Pinpoint the cell where the given text exists, returning its [X, Y] midpoint coordinate. 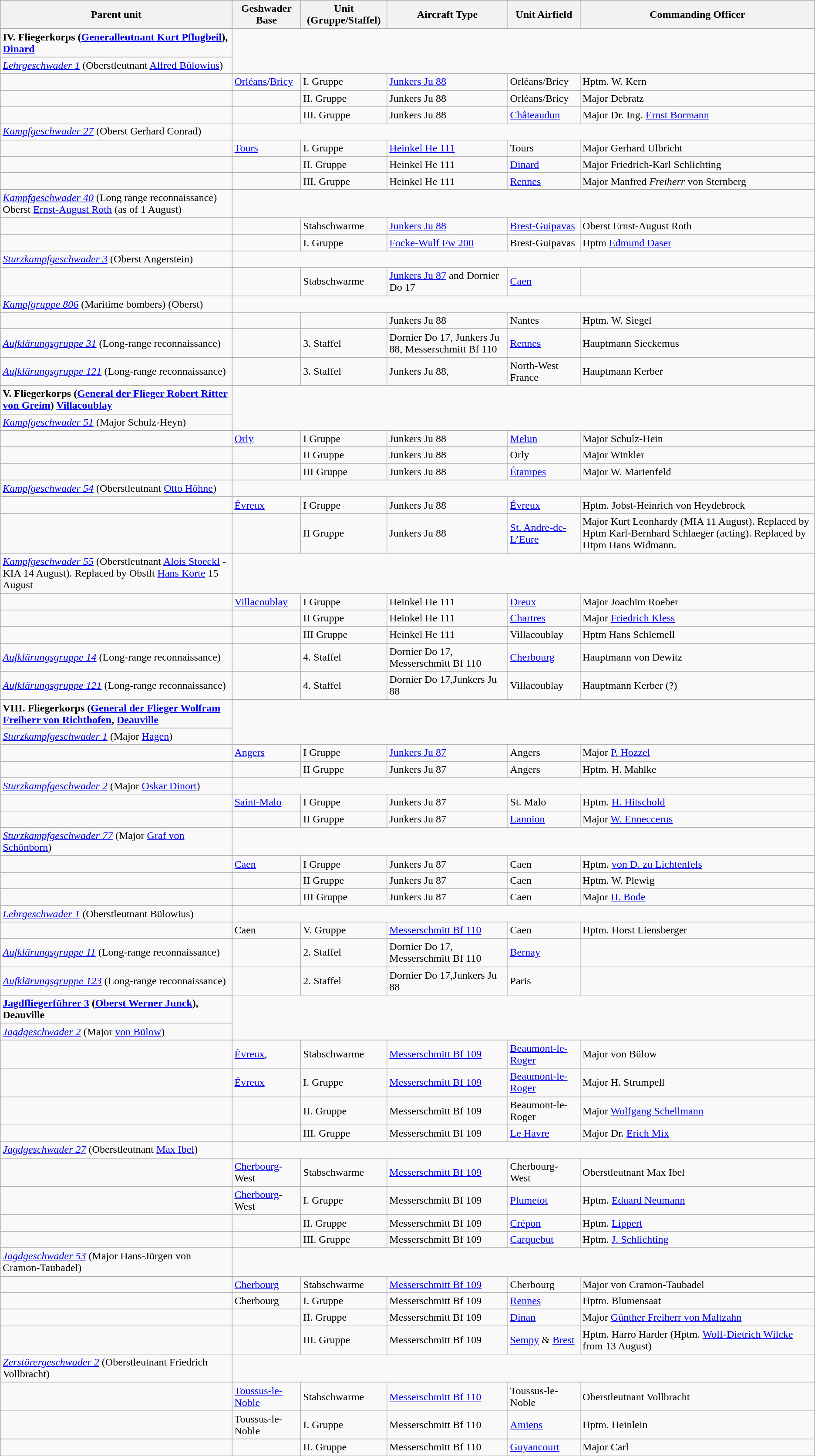
Kampfgeschwader 54 (Oberstleutnant Otto Höhne) [116, 488]
Sturzkampfgeschwader 2 (Major Oskar Dinort) [116, 786]
North-West France [544, 372]
Major Dr. Erich Mix [697, 1133]
Major Gerhard Ulbricht [697, 148]
Major Schulz-Hein [697, 439]
IV. Fliegerkorps (Generalleutnant Kurt Pflugbeil), Dinard [116, 43]
Major Joachim Roeber [697, 602]
Oberst Ernst-August Roth [697, 226]
Major Carl [697, 1447]
Sempy & Brest [544, 1340]
Paris [544, 981]
Aufklärungsgruppe 11 (Long-range reconnaissance) [116, 953]
Saint-Malo [266, 802]
Geshwader Base [266, 15]
Hptm. Eduard Neumann [697, 1200]
Hauptmann Kerber [697, 372]
Hptm Edmund Daser [697, 242]
Aufklärungsgruppe 31 (Long-range reconnaissance) [116, 343]
Crépon [544, 1223]
Hptm. H. Mahlke [697, 769]
Aufklärungsgruppe 123 (Long-range reconnaissance) [116, 981]
Major Kurt Leonhardy (MIA 11 August). Replaced by Hptm Karl-Bernhard Schlaeger (acting). Replaced by Htpm Hans Widmann. [697, 533]
Oberstleutnant Max Ibel [697, 1172]
Junkers Ju 87 and Dornier Do 17 [448, 282]
St. Andre-de-L’Eure [544, 533]
Aircraft Type [448, 15]
Parent unit [116, 15]
Hptm. W. Plewig [697, 880]
Major von Cramon-Taubadel [697, 1284]
St. Malo [544, 802]
Major Dr. Ing. Ernst Bormann [697, 115]
Major W. Marienfeld [697, 472]
Hauptmann Kerber (?) [697, 686]
Kampfgeschwader 55 (Oberstleutnant Alois Stoeckl - KIA 14 August). Replaced by Obstlt Hans Korte 15 August [116, 573]
Le Havre [544, 1133]
Hauptmann Sieckemus [697, 343]
Unit (Gruppe/Staffel) [344, 15]
Focke-Wulf Fw 200 [448, 242]
Hptm. Heinlein [697, 1425]
Commanding Officer [697, 15]
Hptm. Blumensaat [697, 1301]
Lannion [544, 819]
Hptm. H. Hitschold [697, 802]
Chartres [544, 618]
Évreux, [266, 1054]
Major von Bülow [697, 1054]
Major Winkler [697, 455]
Nantes [544, 321]
Major Wolfgang Schellmann [697, 1110]
Hptm. Jobst-Heinrich von Heydebrock [697, 505]
Jagdfliegerführer 3 (Oberst Werner Junck), Deauville [116, 1010]
Hauptmann von Dewitz [697, 657]
Unit Airfield [544, 15]
Jagdgeschwader 53 (Major Hans-Jürgen von Cramon-Taubadel) [116, 1262]
Hptm. von D. zu Lichtenfels [697, 864]
Zerstörergeschwader 2 (Oberstleutnant Friedrich Vollbracht) [116, 1368]
Hptm. W. Siegel [697, 321]
VIII. Fliegerkorps (General der Flieger Wolfram Freiherr von Richthofen, Deauville [116, 714]
Major Manfred Freiherr von Sternberg [697, 181]
Hptm. Lippert [697, 1223]
Aufklärungsgruppe 14 (Long-range reconnaissance) [116, 657]
Kampfgeschwader 51 (Major Schulz-Heyn) [116, 422]
Jagdgeschwader 2 (Major von Bülow) [116, 1032]
Sturzkampfgeschwader 1 (Major Hagen) [116, 736]
Kampfgeschwader 40 (Long range reconnaissance) Oberst Ernst-August Roth (as of 1 August) [116, 204]
Lehrgeschwader 1 (Oberstleutnant Alfred Bülowius) [116, 65]
Châteaudun [544, 115]
Sturzkampfgeschwader 77 (Major Graf von Schönborn) [116, 842]
Hptm. Horst Liensberger [697, 930]
Melun [544, 439]
Bernay [544, 953]
Guyancourt [544, 1447]
V. Gruppe [344, 930]
Oberstleutnant Vollbracht [697, 1397]
Major H. Strumpell [697, 1083]
Dinan [544, 1318]
Kampfgruppe 806 (Maritime bombers) (Oberst) [116, 304]
Major H. Bode [697, 897]
Hptm. Harro Harder (Hptm. Wolf-Dietrich Wilcke from 13 August) [697, 1340]
Amiens [544, 1425]
V. Fliegerkorps (General der Flieger Robert Ritter von Greim) Villacoublay [116, 399]
Major W. Enneccerus [697, 819]
Major Debratz [697, 98]
Hptm Hans Schlemell [697, 635]
Hptm. W. Kern [697, 82]
Major Friedrich Kless [697, 618]
Carquebut [544, 1239]
Hptm. J. Schlichting [697, 1239]
Dornier Do 17, Junkers Ju 88, Messerschmitt Bf 110 [448, 343]
Major Günther Freiherr von Maltzahn [697, 1318]
Jagdgeschwader 27 (Oberstleutnant Max Ibel) [116, 1150]
Dreux [544, 602]
Étampes [544, 472]
Junkers Ju 88, [448, 372]
Major Friedrich-Karl Schlichting [697, 164]
Plumetot [544, 1200]
Kampfgeschwader 27 (Oberst Gerhard Conrad) [116, 131]
Sturzkampfgeschwader 3 (Oberst Angerstein) [116, 259]
Major P. Hozzel [697, 753]
Lehrgeschwader 1 (Oberstleutnant Bülowius) [116, 913]
Dinard [544, 164]
